Extract the [x, y] coordinate from the center of the cell holding the provided text.  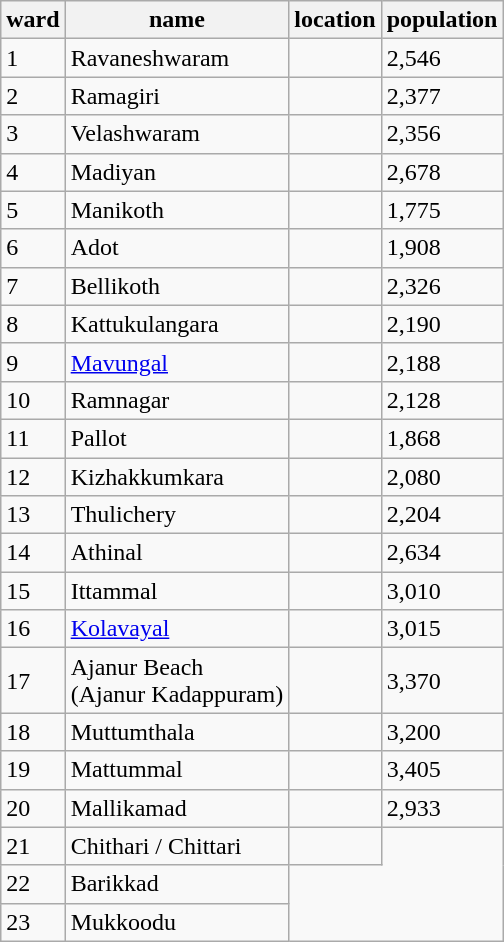
20 [33, 808]
Madiyan [177, 172]
2,377 [442, 96]
21 [33, 846]
Kolavayal [177, 629]
13 [33, 515]
19 [33, 770]
2,204 [442, 515]
Thulichery [177, 515]
3 [33, 134]
1,775 [442, 210]
Velashwaram [177, 134]
1,868 [442, 438]
ward [33, 20]
2,634 [442, 553]
17 [33, 680]
18 [33, 732]
5 [33, 210]
8 [33, 324]
2,546 [442, 58]
location [335, 20]
3,010 [442, 591]
2,678 [442, 172]
1 [33, 58]
Ittammal [177, 591]
Kattukulangara [177, 324]
Athinal [177, 553]
Pallot [177, 438]
Adot [177, 248]
name [177, 20]
Mavungal [177, 362]
2,190 [442, 324]
14 [33, 553]
2,080 [442, 477]
2,356 [442, 134]
Mallikamad [177, 808]
3,200 [442, 732]
1,908 [442, 248]
4 [33, 172]
Mukkoodu [177, 922]
2,188 [442, 362]
23 [33, 922]
2,326 [442, 286]
Bellikoth [177, 286]
3,015 [442, 629]
7 [33, 286]
16 [33, 629]
Barikkad [177, 884]
2,933 [442, 808]
Manikoth [177, 210]
2,128 [442, 400]
2 [33, 96]
3,405 [442, 770]
15 [33, 591]
Muttumthala [177, 732]
3,370 [442, 680]
Mattummal [177, 770]
Ramnagar [177, 400]
10 [33, 400]
9 [33, 362]
population [442, 20]
Ravaneshwaram [177, 58]
Ajanur Beach(Ajanur Kadappuram) [177, 680]
22 [33, 884]
6 [33, 248]
Kizhakkumkara [177, 477]
Chithari / Chittari [177, 846]
11 [33, 438]
12 [33, 477]
Ramagiri [177, 96]
